Return the (X, Y) coordinate for the center point of the cell that contains the specified text.  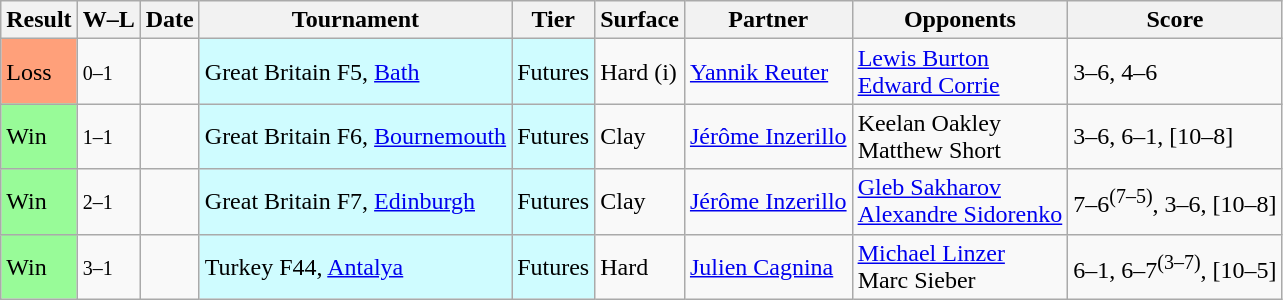
Julien Cagnina (768, 266)
Tier (554, 20)
Surface (640, 20)
3–6, 6–1, [10–8] (1175, 136)
Gleb Sakharov Alexandre Sidorenko (960, 202)
7–6(7–5), 3–6, [10–8] (1175, 202)
0–1 (108, 72)
W–L (108, 20)
Great Britain F7, Edinburgh (355, 202)
Date (170, 20)
Great Britain F5, Bath (355, 72)
2–1 (108, 202)
Score (1175, 20)
Keelan Oakley Matthew Short (960, 136)
Turkey F44, Antalya (355, 266)
Yannik Reuter (768, 72)
3–1 (108, 266)
6–1, 6–7(3–7), [10–5] (1175, 266)
Loss (39, 72)
Lewis Burton Edward Corrie (960, 72)
Tournament (355, 20)
Hard (i) (640, 72)
Opponents (960, 20)
Great Britain F6, Bournemouth (355, 136)
Partner (768, 20)
3–6, 4–6 (1175, 72)
Hard (640, 266)
Michael Linzer Marc Sieber (960, 266)
Result (39, 20)
1–1 (108, 136)
